From the cell containing the given text, extract its center point as (X, Y) coordinate. 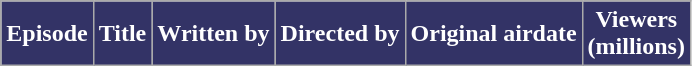
Written by (214, 34)
Directed by (340, 34)
Episode (47, 34)
Original airdate (494, 34)
Title (122, 34)
Viewers(millions) (636, 34)
